Search for the cell housing the specified text and yield its [X, Y] center coordinate. 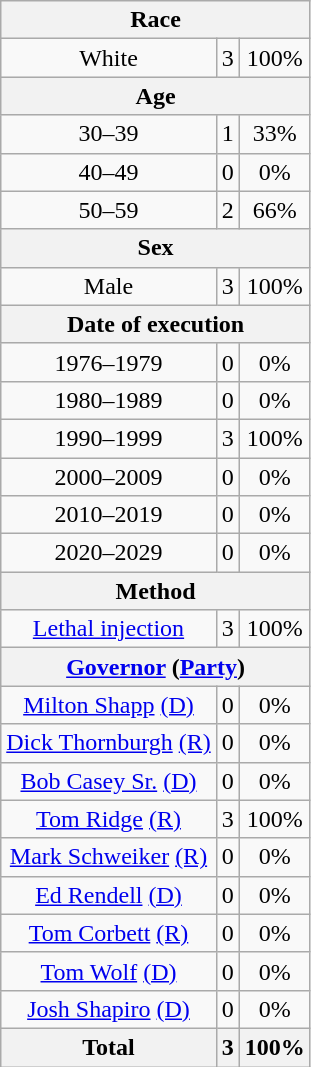
Race [156, 20]
Tom Corbett (R) [108, 933]
2010–2019 [108, 515]
Method [156, 591]
1980–1989 [108, 400]
Ed Rendell (D) [108, 895]
Bob Casey Sr. (D) [108, 781]
White [108, 58]
Tom Ridge (R) [108, 819]
Josh Shapiro (D) [108, 1009]
30–39 [108, 134]
Milton Shapp (D) [108, 705]
1976–1979 [108, 362]
Total [108, 1047]
33% [274, 134]
66% [274, 210]
Mark Schweiker (R) [108, 857]
2000–2009 [108, 477]
Lethal injection [108, 629]
1 [228, 134]
Date of execution [156, 324]
2 [228, 210]
40–49 [108, 172]
50–59 [108, 210]
Tom Wolf (D) [108, 971]
1990–1999 [108, 438]
Male [108, 286]
Governor (Party) [156, 667]
2020–2029 [108, 553]
Age [156, 96]
Sex [156, 248]
Dick Thornburgh (R) [108, 743]
